Pinpoint the cell where the given text exists, returning its (x, y) midpoint coordinate. 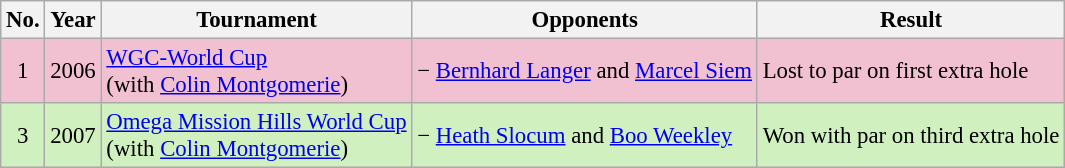
No. (23, 20)
2006 (73, 72)
2007 (73, 136)
Lost to par on first extra hole (910, 72)
− Bernhard Langer and Marcel Siem (584, 72)
1 (23, 72)
Omega Mission Hills World Cup(with Colin Montgomerie) (256, 136)
3 (23, 136)
Result (910, 20)
Won with par on third extra hole (910, 136)
Tournament (256, 20)
− Heath Slocum and Boo Weekley (584, 136)
Year (73, 20)
Opponents (584, 20)
WGC-World Cup(with Colin Montgomerie) (256, 72)
